For the text-containing cell, return its midpoint in (X, Y) coordinate format. 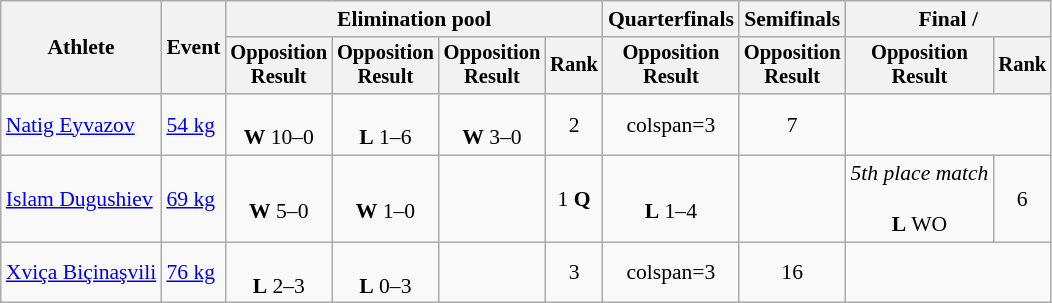
Quarterfinals (671, 19)
W 1–0 (386, 200)
6 (1022, 200)
16 (792, 272)
69 kg (193, 200)
54 kg (193, 124)
Athlete (82, 48)
5th place matchL WO (919, 200)
Final / (948, 19)
W 5–0 (278, 200)
2 (574, 124)
Natig Eyvazov (82, 124)
W 10–0 (278, 124)
L 0–3 (386, 272)
L 2–3 (278, 272)
Elimination pool (414, 19)
Semifinals (792, 19)
W 3–0 (492, 124)
3 (574, 272)
1 Q (574, 200)
L 1–6 (386, 124)
7 (792, 124)
76 kg (193, 272)
L 1–4 (671, 200)
Event (193, 48)
Xviça Biçinaşvili (82, 272)
Islam Dugushiev (82, 200)
